Capture the cell that displays the provided text and extract its [x, y] central coordinate. 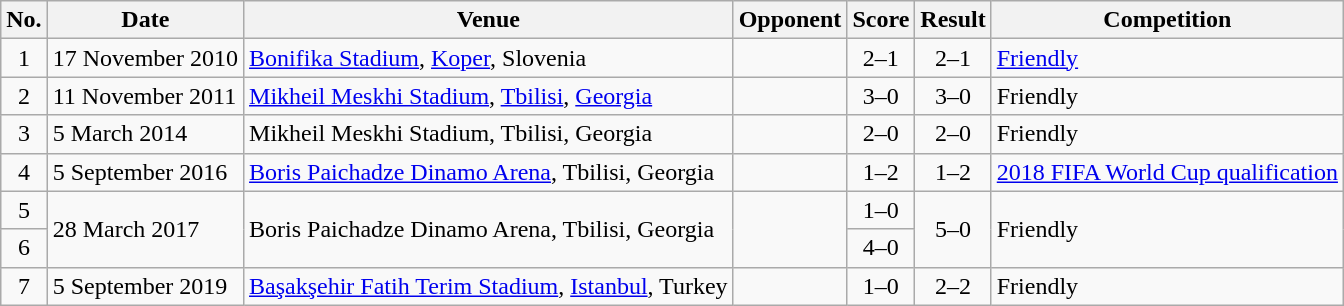
Opponent [790, 20]
1 [24, 58]
11 November 2011 [145, 96]
28 March 2017 [145, 229]
Result [953, 20]
5 September 2016 [145, 172]
17 November 2010 [145, 58]
Score [881, 20]
7 [24, 286]
Başakşehir Fatih Terim Stadium, Istanbul, Turkey [489, 286]
5 [24, 210]
6 [24, 248]
Bonifika Stadium, Koper, Slovenia [489, 58]
5 September 2019 [145, 286]
2 [24, 96]
Date [145, 20]
5–0 [953, 229]
4 [24, 172]
3 [24, 134]
2–2 [953, 286]
2018 FIFA World Cup qualification [1167, 172]
4–0 [881, 248]
5 March 2014 [145, 134]
Venue [489, 20]
No. [24, 20]
Competition [1167, 20]
